Return (x, y) of the center of cell containing provided text 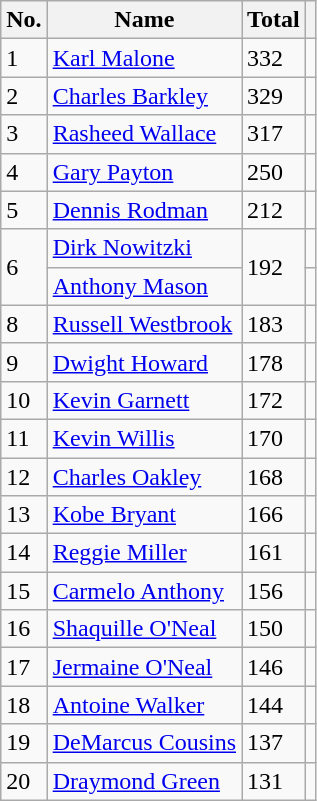
14 (24, 553)
332 (274, 58)
2 (24, 96)
146 (274, 667)
16 (24, 629)
Name (144, 20)
Shaquille O'Neal (144, 629)
Charles Barkley (144, 96)
10 (24, 400)
192 (274, 267)
250 (274, 172)
212 (274, 210)
Antoine Walker (144, 705)
317 (274, 134)
Dennis Rodman (144, 210)
3 (24, 134)
131 (274, 781)
170 (274, 438)
178 (274, 362)
168 (274, 477)
6 (24, 267)
19 (24, 743)
Reggie Miller (144, 553)
20 (24, 781)
Kevin Garnett (144, 400)
Jermaine O'Neal (144, 667)
Rasheed Wallace (144, 134)
13 (24, 515)
4 (24, 172)
Karl Malone (144, 58)
18 (24, 705)
Charles Oakley (144, 477)
161 (274, 553)
1 (24, 58)
17 (24, 667)
150 (274, 629)
Carmelo Anthony (144, 591)
144 (274, 705)
Anthony Mason (144, 286)
Draymond Green (144, 781)
5 (24, 210)
DeMarcus Cousins (144, 743)
Dirk Nowitzki (144, 248)
Kobe Bryant (144, 515)
11 (24, 438)
166 (274, 515)
172 (274, 400)
Dwight Howard (144, 362)
156 (274, 591)
No. (24, 20)
137 (274, 743)
15 (24, 591)
9 (24, 362)
8 (24, 324)
Total (274, 20)
329 (274, 96)
Russell Westbrook (144, 324)
Gary Payton (144, 172)
183 (274, 324)
Kevin Willis (144, 438)
12 (24, 477)
